Detect which cell encompasses the target text, then output its [X, Y] center coordinate. 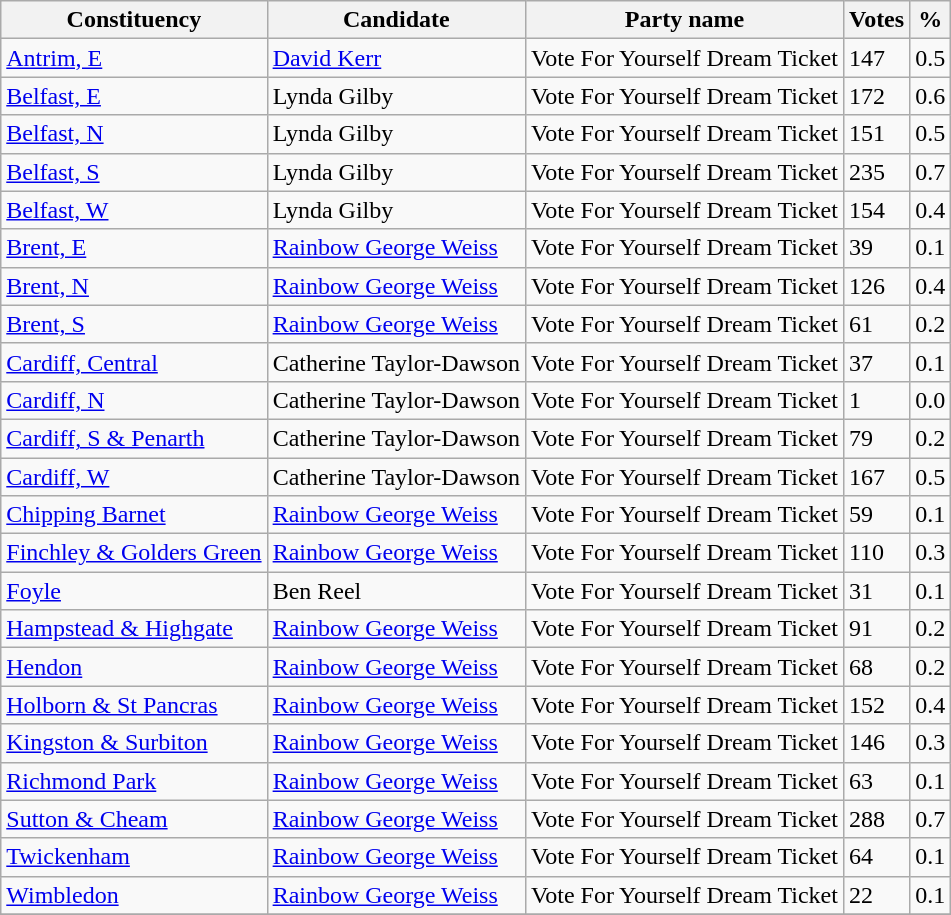
Brent, S [134, 324]
64 [876, 857]
146 [876, 743]
Votes [876, 20]
Hampstead & Highgate [134, 629]
31 [876, 591]
63 [876, 781]
167 [876, 477]
Belfast, E [134, 96]
39 [876, 248]
Candidate [396, 20]
110 [876, 553]
0.6 [930, 96]
0.0 [930, 400]
Richmond Park [134, 781]
37 [876, 362]
91 [876, 629]
235 [876, 172]
Constituency [134, 20]
Party name [684, 20]
Finchley & Golders Green [134, 553]
Cardiff, S & Penarth [134, 438]
1 [876, 400]
Belfast, W [134, 210]
% [930, 20]
Hendon [134, 667]
Belfast, S [134, 172]
154 [876, 210]
151 [876, 134]
79 [876, 438]
Belfast, N [134, 134]
Brent, N [134, 286]
288 [876, 819]
Wimbledon [134, 895]
Foyle [134, 591]
152 [876, 705]
22 [876, 895]
Cardiff, W [134, 477]
Twickenham [134, 857]
Brent, E [134, 248]
Chipping Barnet [134, 515]
172 [876, 96]
147 [876, 58]
126 [876, 286]
Antrim, E [134, 58]
David Kerr [396, 58]
59 [876, 515]
Sutton & Cheam [134, 819]
Kingston & Surbiton [134, 743]
Holborn & St Pancras [134, 705]
68 [876, 667]
Cardiff, N [134, 400]
Cardiff, Central [134, 362]
Ben Reel [396, 591]
61 [876, 324]
